Identify which cell holds the provided text, then report its [X, Y] central coordinate. 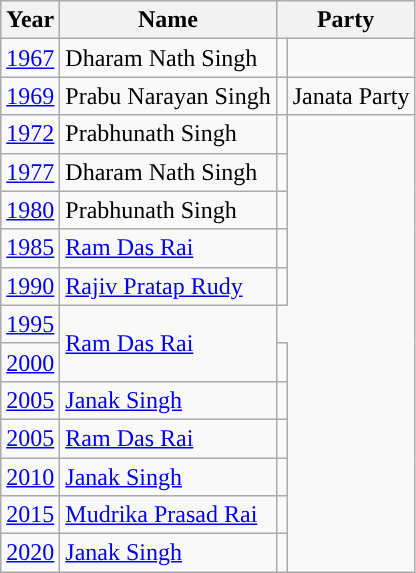
2020 [30, 553]
1990 [30, 286]
1969 [30, 96]
Janata Party [351, 96]
Mudrika Prasad Rai [168, 515]
2010 [30, 477]
Prabu Narayan Singh [168, 96]
1980 [30, 210]
Name [168, 20]
Year [30, 20]
1967 [30, 58]
Rajiv Pratap Rudy [168, 286]
1977 [30, 172]
2000 [30, 362]
1995 [30, 324]
1985 [30, 248]
Party [346, 20]
2015 [30, 515]
1972 [30, 134]
